Search for the cell housing the specified text and yield its (X, Y) center coordinate. 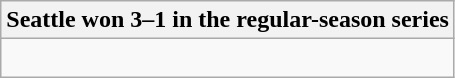
Seattle won 3–1 in the regular-season series (228, 20)
